Output the (x, y) coordinate of the center of the cell containing the given text.  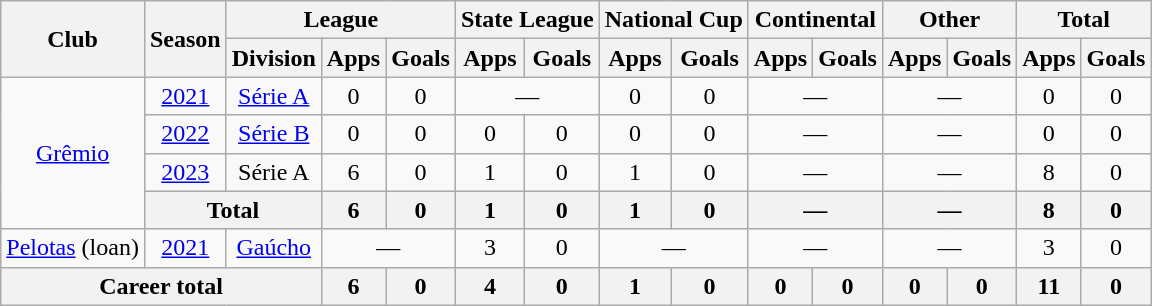
Career total (162, 286)
Season (185, 39)
Club (73, 39)
National Cup (674, 20)
11 (1049, 286)
Gaúcho (274, 248)
Continental (815, 20)
4 (490, 286)
State League (527, 20)
2023 (185, 172)
Pelotas (loan) (73, 248)
League (340, 20)
2022 (185, 134)
Série B (274, 134)
Grêmio (73, 153)
Other (949, 20)
Division (274, 58)
